Determine the [x, y] coordinate at the center of the cell enclosing the given text.  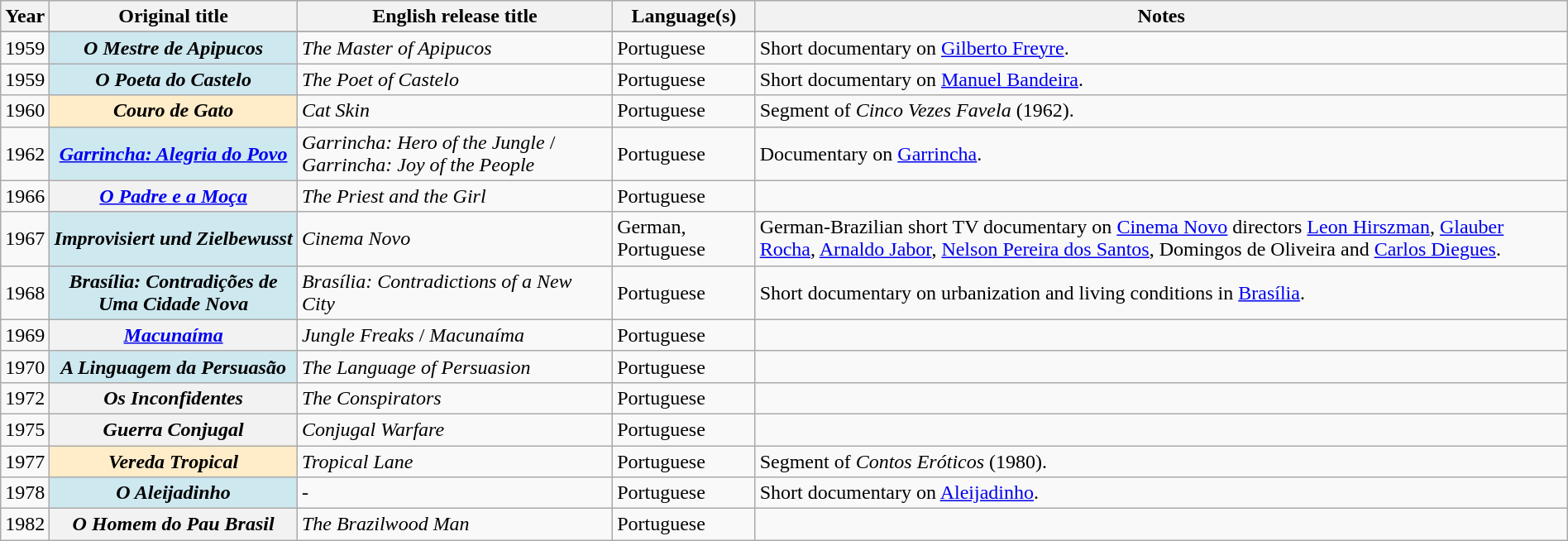
Tropical Lane [455, 461]
Documentary on Garrincha. [1161, 154]
Cinema Novo [455, 238]
Conjugal Warfare [455, 429]
Segment of Contos Eróticos (1980). [1161, 461]
The Master of Apipucos [455, 48]
1969 [25, 335]
Year [25, 17]
The Conspirators [455, 398]
Garrincha: Hero of the Jungle / Garrincha: Joy of the People [455, 154]
1982 [25, 524]
Notes [1161, 17]
English release title [455, 17]
Short documentary on Aleijadinho. [1161, 493]
A Linguagem da Persuasão [174, 366]
- [455, 493]
O Padre e a Moça [174, 196]
The Brazilwood Man [455, 524]
1962 [25, 154]
1978 [25, 493]
Short documentary on urbanization and living conditions in Brasília. [1161, 293]
Macunaíma [174, 335]
The Poet of Castelo [455, 79]
Brasília: Contradictions of a New City [455, 293]
1977 [25, 461]
Short documentary on Manuel Bandeira. [1161, 79]
Garrincha: Alegria do Povo [174, 154]
O Homem do Pau Brasil [174, 524]
Os Inconfidentes [174, 398]
Improvisiert und Zielbewusst [174, 238]
1968 [25, 293]
Original title [174, 17]
O Poeta do Castelo [174, 79]
1966 [25, 196]
1975 [25, 429]
Jungle Freaks / Macunaíma [455, 335]
1970 [25, 366]
Cat Skin [455, 111]
German, Portuguese [685, 238]
The Language of Persuasion [455, 366]
Segment of Cinco Vezes Favela (1962). [1161, 111]
Short documentary on Gilberto Freyre. [1161, 48]
Guerra Conjugal [174, 429]
The Priest and the Girl [455, 196]
Vereda Tropical [174, 461]
O Mestre de Apipucos [174, 48]
1967 [25, 238]
1960 [25, 111]
1972 [25, 398]
Language(s) [685, 17]
Brasília: Contradições de Uma Cidade Nova [174, 293]
O Aleijadinho [174, 493]
Couro de Gato [174, 111]
